Locate the cell with the specified text and output its (x, y) center coordinate. 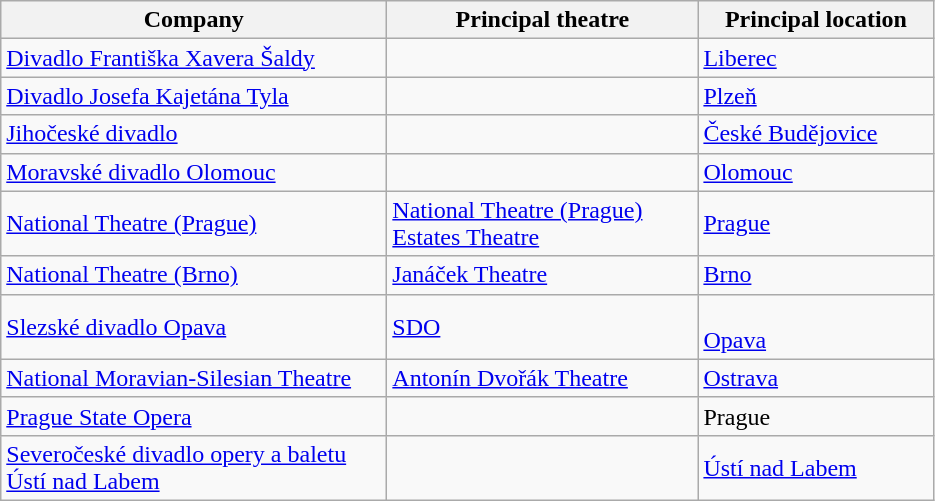
Principal theatre (542, 20)
Janáček Theatre (542, 275)
National Theatre (Prague) (194, 224)
Divadlo Františka Xavera Šaldy (194, 58)
Brno (816, 275)
Prague State Opera (194, 416)
Olomouc (816, 172)
České Budějovice (816, 134)
National Theatre (Brno) (194, 275)
Opava (816, 326)
Jihočeské divadlo (194, 134)
Antonín Dvořák Theatre (542, 378)
Ústí nad Labem (816, 468)
Severočeské divadlo opery a baletu Ústí nad Labem (194, 468)
National Theatre (Prague)Estates Theatre (542, 224)
SDO (542, 326)
Liberec (816, 58)
Moravské divadlo Olomouc (194, 172)
Plzeň (816, 96)
Ostrava (816, 378)
Principal location (816, 20)
Company (194, 20)
National Moravian-Silesian Theatre (194, 378)
Divadlo Josefa Kajetána Tyla (194, 96)
Slezské divadlo Opava (194, 326)
